Capture the cell that displays the provided text and extract its [X, Y] central coordinate. 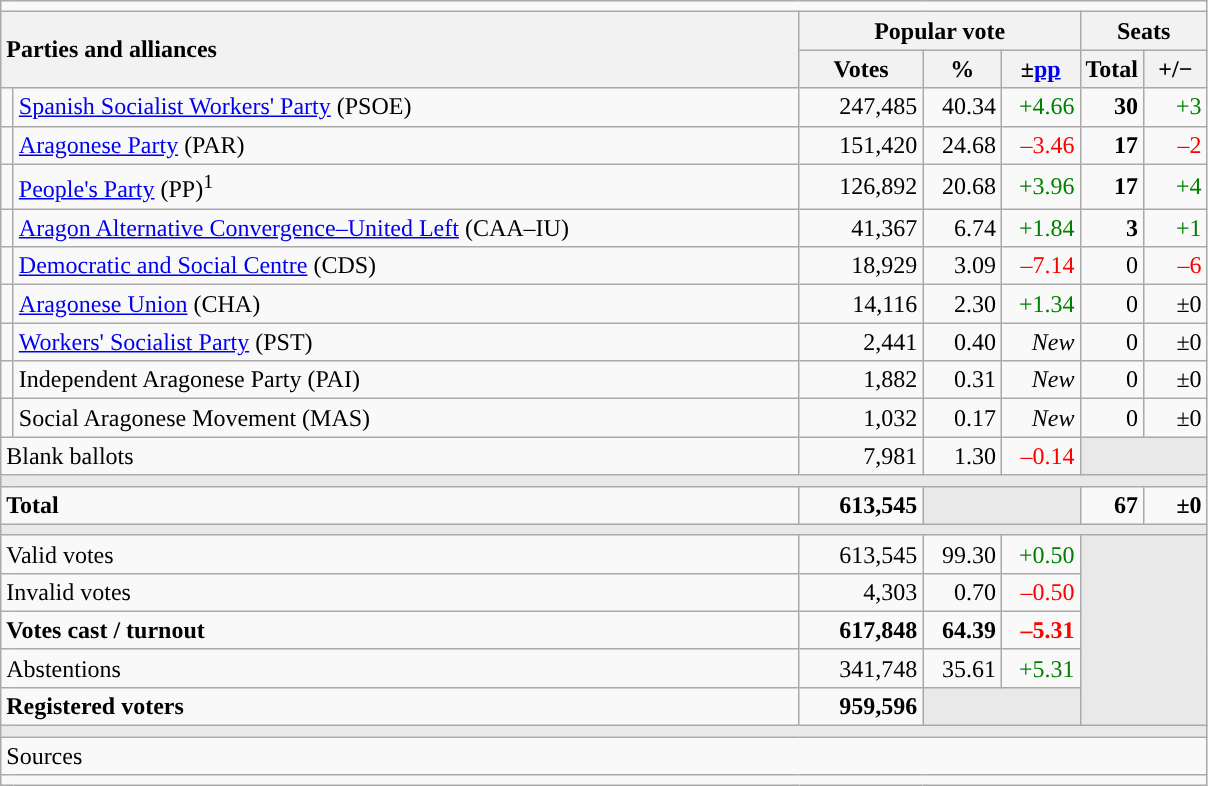
Blank ballots [400, 456]
+1.34 [1040, 304]
6.74 [962, 228]
–2 [1176, 145]
40.34 [962, 107]
+1.84 [1040, 228]
617,848 [861, 630]
Democratic and Social Centre (CDS) [406, 266]
+4.66 [1040, 107]
99.30 [962, 554]
Invalid votes [400, 592]
126,892 [861, 186]
+/− [1176, 69]
–6 [1176, 266]
+5.31 [1040, 668]
±pp [1040, 69]
2,441 [861, 342]
341,748 [861, 668]
35.61 [962, 668]
Parties and alliances [400, 50]
18,929 [861, 266]
Spanish Socialist Workers' Party (PSOE) [406, 107]
Workers' Socialist Party (PST) [406, 342]
Sources [604, 756]
151,420 [861, 145]
Seats [1144, 31]
–5.31 [1040, 630]
7,981 [861, 456]
Votes [861, 69]
959,596 [861, 706]
Aragon Alternative Convergence–United Left (CAA–IU) [406, 228]
4,303 [861, 592]
Abstentions [400, 668]
Social Aragonese Movement (MAS) [406, 418]
Aragonese Union (CHA) [406, 304]
67 [1112, 505]
0.70 [962, 592]
Valid votes [400, 554]
247,485 [861, 107]
Votes cast / turnout [400, 630]
0.17 [962, 418]
–3.46 [1040, 145]
41,367 [861, 228]
0.31 [962, 380]
30 [1112, 107]
20.68 [962, 186]
+3.96 [1040, 186]
+0.50 [1040, 554]
–7.14 [1040, 266]
Popular vote [940, 31]
0.40 [962, 342]
24.68 [962, 145]
2.30 [962, 304]
3 [1112, 228]
1,882 [861, 380]
+1 [1176, 228]
+4 [1176, 186]
–0.14 [1040, 456]
3.09 [962, 266]
Registered voters [400, 706]
Independent Aragonese Party (PAI) [406, 380]
1.30 [962, 456]
1,032 [861, 418]
People's Party (PP)1 [406, 186]
14,116 [861, 304]
–0.50 [1040, 592]
% [962, 69]
Aragonese Party (PAR) [406, 145]
+3 [1176, 107]
64.39 [962, 630]
